Pinpoint the cell where the given text exists, returning its [x, y] midpoint coordinate. 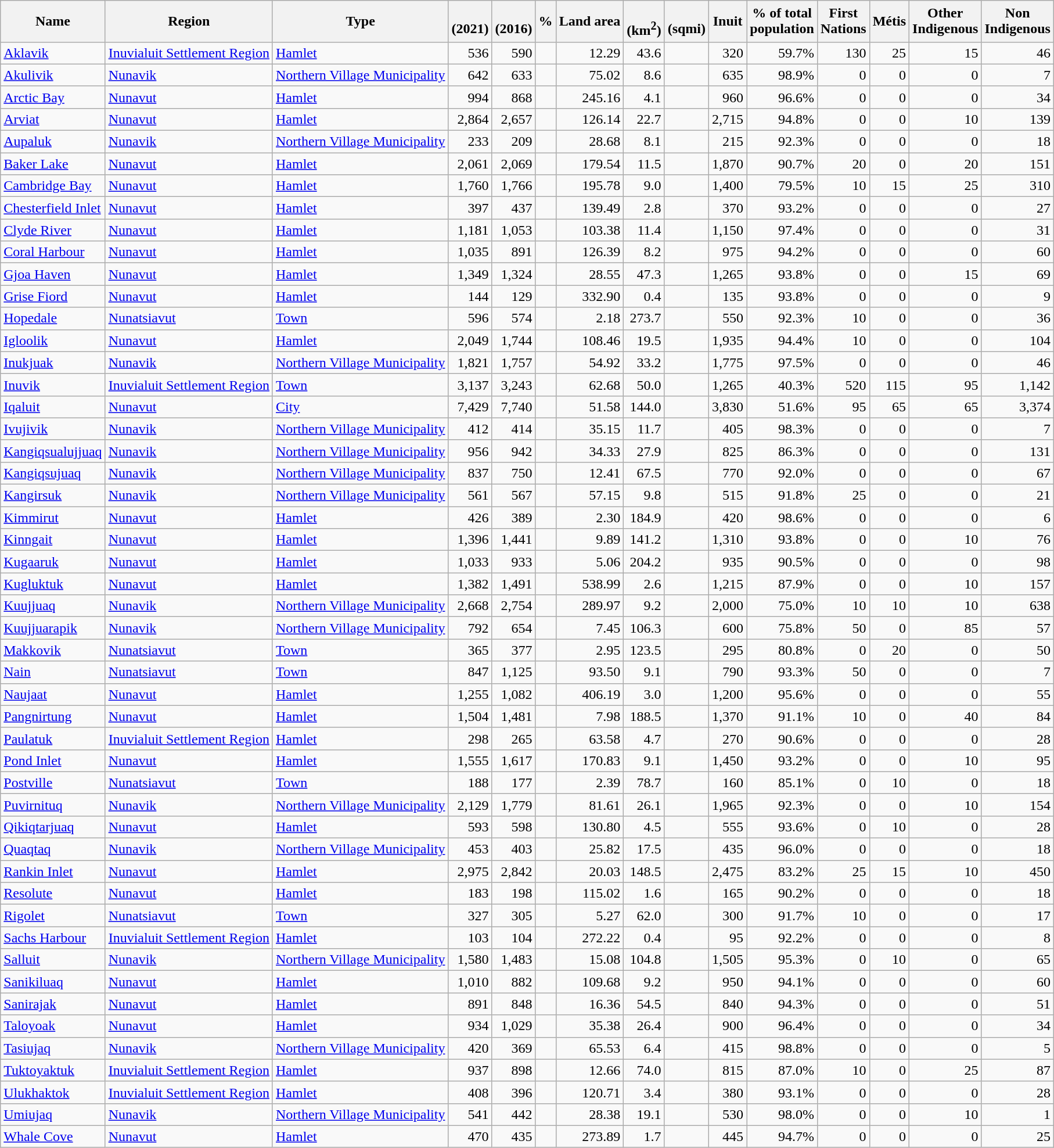
596 [470, 318]
95.6% [782, 694]
633 [513, 75]
3.0 [644, 694]
% of totalpopulation [782, 21]
1,200 [728, 694]
541 [470, 1114]
27.9 [644, 451]
Métis [889, 21]
1,142 [1017, 385]
City [360, 407]
2.95 [590, 650]
94.3% [782, 1004]
298 [470, 738]
1,181 [470, 230]
26.1 [644, 805]
1,483 [513, 960]
2,049 [470, 340]
OtherIndigenous [945, 21]
85 [945, 628]
11.4 [644, 230]
177 [513, 783]
95.3% [782, 960]
Pond Inlet [53, 760]
33.2 [644, 363]
87 [1017, 1070]
1,400 [728, 186]
1,396 [470, 540]
184.9 [644, 518]
1,760 [470, 186]
198 [513, 894]
Name [53, 21]
Aklavik [53, 53]
7,740 [513, 407]
593 [470, 827]
Hopedale [53, 318]
86.3% [782, 451]
1,310 [728, 540]
470 [470, 1136]
898 [513, 1070]
74.0 [644, 1070]
75.0% [782, 606]
75.02 [590, 75]
139 [1017, 119]
157 [1017, 584]
750 [513, 473]
960 [728, 97]
Cambridge Bay [53, 186]
Aupaluk [53, 142]
7.98 [590, 716]
1 [1017, 1114]
638 [1017, 606]
Clyde River [53, 230]
179.54 [590, 164]
412 [470, 429]
76 [1017, 540]
365 [470, 650]
950 [728, 982]
94.2% [782, 252]
96.0% [782, 849]
Kangiqsujuaq [53, 473]
825 [728, 451]
1,324 [513, 274]
11.5 [644, 164]
93.3% [782, 672]
Kuujjuaq [53, 606]
126.39 [590, 252]
35.15 [590, 429]
19.1 [644, 1114]
1,082 [513, 694]
98.8% [782, 1048]
9 [1017, 296]
20.03 [590, 871]
882 [513, 982]
67 [1017, 473]
28.55 [590, 274]
770 [728, 473]
87.9% [782, 584]
3,137 [470, 385]
40.3% [782, 385]
131 [1017, 451]
Baker Lake [53, 164]
5.27 [590, 916]
2,000 [728, 606]
Quaqtaq [53, 849]
Arctic Bay [53, 97]
295 [728, 650]
12.66 [590, 1070]
2,975 [470, 871]
Resolute [53, 894]
12.41 [590, 473]
11.7 [644, 429]
62.68 [590, 385]
265 [513, 738]
94.4% [782, 340]
1,821 [470, 363]
92.2% [782, 938]
2,668 [470, 606]
406.19 [590, 694]
17 [1017, 916]
1,125 [513, 672]
Inukjuak [53, 363]
165 [728, 894]
445 [728, 1136]
26.4 [644, 1026]
840 [728, 1004]
403 [513, 849]
90.2% [782, 894]
397 [470, 208]
8.2 [644, 252]
2.8 [644, 208]
453 [470, 849]
Gjoa Haven [53, 274]
654 [513, 628]
868 [513, 97]
188 [470, 783]
7.45 [590, 628]
369 [513, 1048]
160 [728, 783]
574 [513, 318]
Land area [590, 21]
2,061 [470, 164]
57.15 [590, 496]
104.8 [644, 960]
1,744 [513, 340]
1,441 [513, 540]
28.68 [590, 142]
170.83 [590, 760]
19.5 [644, 340]
Kinngait [53, 540]
Kangiqsualujjuaq [53, 451]
91.1% [782, 716]
Naujaat [53, 694]
92.0% [782, 473]
106.3 [644, 628]
93.50 [590, 672]
67.5 [644, 473]
414 [513, 429]
937 [470, 1070]
Kimmirut [53, 518]
396 [513, 1092]
900 [728, 1026]
1,491 [513, 584]
327 [470, 916]
103 [470, 938]
1,010 [470, 982]
Grise Fiord [53, 296]
310 [1017, 186]
1,029 [513, 1026]
85.1% [782, 783]
108.46 [590, 340]
Rankin Inlet [53, 871]
115 [889, 385]
98.6% [782, 518]
942 [513, 451]
97.4% [782, 230]
933 [513, 562]
Whale Cove [53, 1136]
Postville [53, 783]
1,382 [470, 584]
437 [513, 208]
96.4% [782, 1026]
273.89 [590, 1136]
272.22 [590, 938]
635 [728, 75]
975 [728, 252]
144 [470, 296]
16.36 [590, 1004]
(2016) [513, 21]
1,481 [513, 716]
380 [728, 1092]
NonIndigenous [1017, 21]
Akulivik [53, 75]
94.1% [782, 982]
389 [513, 518]
90.7% [782, 164]
Puvirnituq [53, 805]
55 [1017, 694]
1,450 [728, 760]
98 [1017, 562]
837 [470, 473]
538.99 [590, 584]
1,617 [513, 760]
50.0 [644, 385]
Salluit [53, 960]
% [546, 21]
Kangirsuk [53, 496]
Inuit [728, 21]
530 [728, 1114]
17.5 [644, 849]
22.7 [644, 119]
590 [513, 53]
27 [1017, 208]
567 [513, 496]
54.92 [590, 363]
9.89 [590, 540]
93.6% [782, 827]
51 [1017, 1004]
1,965 [728, 805]
2,129 [470, 805]
Kuujjuarapik [53, 628]
642 [470, 75]
405 [728, 429]
Ulukhaktok [53, 1092]
2.30 [590, 518]
141.2 [644, 540]
1,349 [470, 274]
188.5 [644, 716]
98.3% [782, 429]
847 [470, 672]
FirstNations [843, 21]
1,150 [728, 230]
6.4 [644, 1048]
84 [1017, 716]
415 [728, 1048]
51.58 [590, 407]
2,475 [728, 871]
90.5% [782, 562]
Kugaaruk [53, 562]
79.5% [782, 186]
90.6% [782, 738]
83.2% [782, 871]
81.61 [590, 805]
5.06 [590, 562]
Region [189, 21]
36 [1017, 318]
8 [1017, 938]
1,757 [513, 363]
91.7% [782, 916]
2.18 [590, 318]
Chesterfield Inlet [53, 208]
31 [1017, 230]
598 [513, 827]
Umiujaq [53, 1114]
Sanikiluaq [53, 982]
273.7 [644, 318]
34.33 [590, 451]
Pangnirtung [53, 716]
47.3 [644, 274]
62.0 [644, 916]
300 [728, 916]
43.6 [644, 53]
151 [1017, 164]
130.80 [590, 827]
51.6% [782, 407]
139.49 [590, 208]
1.6 [644, 894]
98.9% [782, 75]
8.6 [644, 75]
2,069 [513, 164]
1,035 [470, 252]
550 [728, 318]
Igloolik [53, 340]
5 [1017, 1048]
3,243 [513, 385]
75.8% [782, 628]
3,830 [728, 407]
12.29 [590, 53]
Arviat [53, 119]
129 [513, 296]
15.08 [590, 960]
1,504 [470, 716]
Paulatuk [53, 738]
195.78 [590, 186]
(km2) [644, 21]
332.90 [590, 296]
377 [513, 650]
3,374 [1017, 407]
8.1 [644, 142]
1,255 [470, 694]
120.71 [590, 1092]
320 [728, 53]
Nain [53, 672]
2.39 [590, 783]
994 [470, 97]
233 [470, 142]
148.5 [644, 871]
Taloyoak [53, 1026]
4.5 [644, 827]
270 [728, 738]
28.38 [590, 1114]
63.58 [590, 738]
Coral Harbour [53, 252]
Ivujivik [53, 429]
Sachs Harbour [53, 938]
69 [1017, 274]
1,779 [513, 805]
91.8% [782, 496]
Tuktoyaktuk [53, 1070]
935 [728, 562]
57 [1017, 628]
80.8% [782, 650]
1,775 [728, 363]
561 [470, 496]
1,033 [470, 562]
154 [1017, 805]
555 [728, 827]
2.6 [644, 584]
97.5% [782, 363]
(2021) [470, 21]
848 [513, 1004]
96.6% [782, 97]
426 [470, 518]
215 [728, 142]
1,505 [728, 960]
790 [728, 672]
2,754 [513, 606]
130 [843, 53]
Rigolet [53, 916]
Type [360, 21]
9.0 [644, 186]
135 [728, 296]
1,053 [513, 230]
54.5 [644, 1004]
Makkovik [53, 650]
792 [470, 628]
87.0% [782, 1070]
3.4 [644, 1092]
93.1% [782, 1092]
1,555 [470, 760]
2,715 [728, 119]
1,370 [728, 716]
536 [470, 53]
245.16 [590, 97]
78.7 [644, 783]
Tasiujaq [53, 1048]
4.7 [644, 738]
103.38 [590, 230]
6 [1017, 518]
209 [513, 142]
123.5 [644, 650]
25.82 [590, 849]
59.7% [782, 53]
289.97 [590, 606]
21 [1017, 496]
1,215 [728, 584]
109.68 [590, 982]
Qikiqtarjuaq [53, 827]
450 [1017, 871]
934 [470, 1026]
183 [470, 894]
520 [843, 385]
115.02 [590, 894]
305 [513, 916]
Sanirajak [53, 1004]
2,864 [470, 119]
7,429 [470, 407]
1,766 [513, 186]
94.8% [782, 119]
98.0% [782, 1114]
Inuvik [53, 385]
1,870 [728, 164]
515 [728, 496]
815 [728, 1070]
204.2 [644, 562]
4.1 [644, 97]
35.38 [590, 1026]
1,580 [470, 960]
1.7 [644, 1136]
126.14 [590, 119]
442 [513, 1114]
408 [470, 1092]
2,842 [513, 871]
65.53 [590, 1048]
9.8 [644, 496]
2,657 [513, 119]
Kugluktuk [53, 584]
370 [728, 208]
600 [728, 628]
956 [470, 451]
94.7% [782, 1136]
(sqmi) [686, 21]
144.0 [644, 407]
40 [945, 716]
1,935 [728, 340]
Iqaluit [53, 407]
